Return the (X, Y) coordinate for the center point of the cell that contains the specified text.  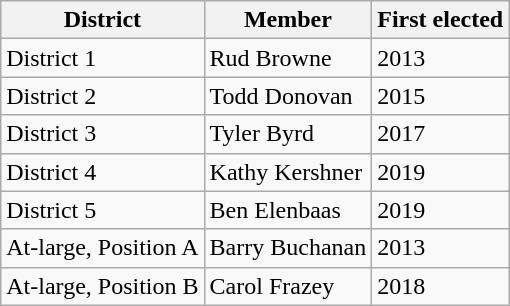
At-large, Position A (102, 248)
At-large, Position B (102, 286)
2018 (440, 286)
District 4 (102, 172)
District (102, 20)
Tyler Byrd (288, 134)
2015 (440, 96)
First elected (440, 20)
Carol Frazey (288, 286)
Todd Donovan (288, 96)
Kathy Kershner (288, 172)
Rud Browne (288, 58)
District 1 (102, 58)
Barry Buchanan (288, 248)
2017 (440, 134)
District 3 (102, 134)
District 2 (102, 96)
District 5 (102, 210)
Ben Elenbaas (288, 210)
Member (288, 20)
